Scan for the cell matching the given text and deliver its (x, y) coordinate at center. 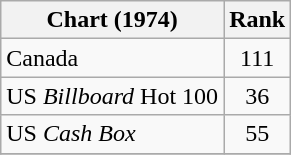
36 (258, 96)
111 (258, 58)
US Billboard Hot 100 (112, 96)
US Cash Box (112, 134)
Chart (1974) (112, 20)
Rank (258, 20)
Canada (112, 58)
55 (258, 134)
